Identify which cell holds the provided text, then report its [X, Y] central coordinate. 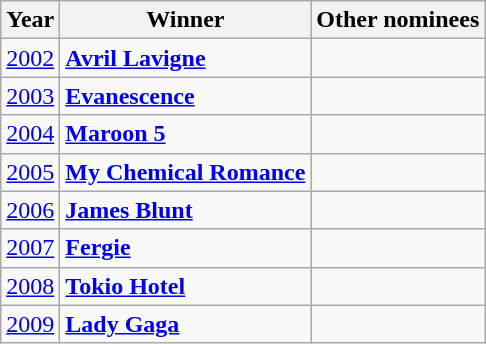
Other nominees [398, 20]
Maroon 5 [186, 134]
2008 [30, 286]
Evanescence [186, 96]
Lady Gaga [186, 324]
2006 [30, 210]
2005 [30, 172]
2002 [30, 58]
2007 [30, 248]
2004 [30, 134]
My Chemical Romance [186, 172]
2003 [30, 96]
2009 [30, 324]
Tokio Hotel [186, 286]
Year [30, 20]
Avril Lavigne [186, 58]
Winner [186, 20]
Fergie [186, 248]
James Blunt [186, 210]
